Locate the cell with the specified text and output its [x, y] center coordinate. 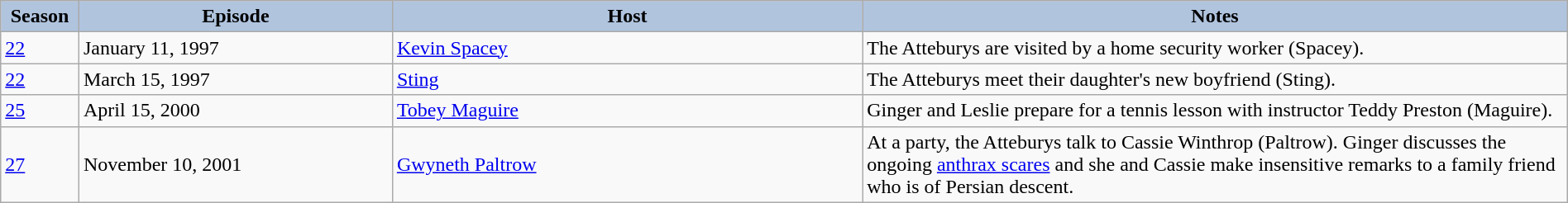
25 [40, 111]
November 10, 2001 [235, 164]
April 15, 2000 [235, 111]
Host [627, 17]
Season [40, 17]
Gwyneth Paltrow [627, 164]
27 [40, 164]
Kevin Spacey [627, 48]
Ginger and Leslie prepare for a tennis lesson with instructor Teddy Preston (Maguire). [1216, 111]
The Atteburys meet their daughter's new boyfriend (Sting). [1216, 79]
Sting [627, 79]
Episode [235, 17]
The Atteburys are visited by a home security worker (Spacey). [1216, 48]
January 11, 1997 [235, 48]
Notes [1216, 17]
Tobey Maguire [627, 111]
March 15, 1997 [235, 79]
